Locate the cell with the specified text and output its (x, y) center coordinate. 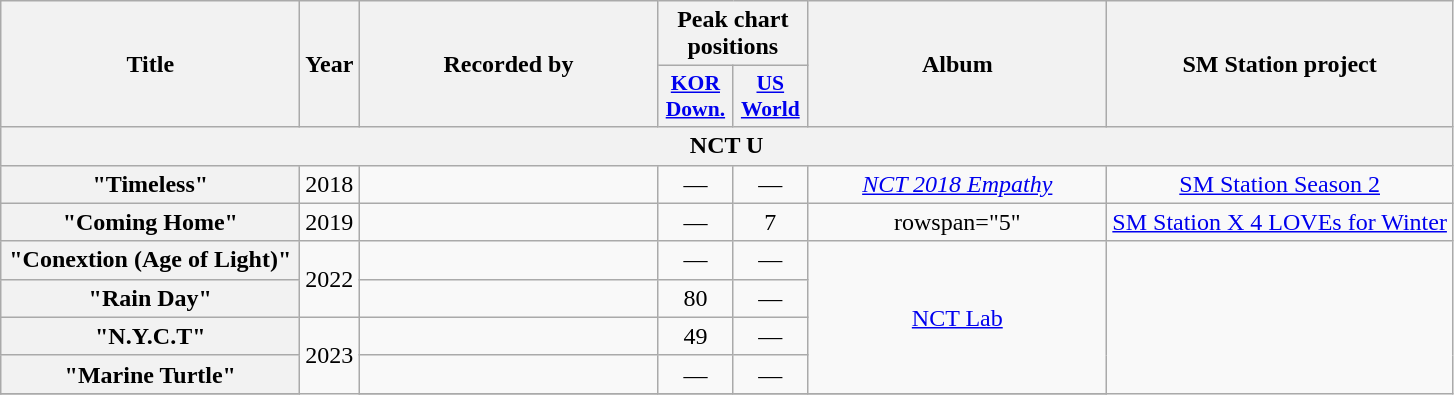
"Timeless" (150, 184)
"N.Y.C.T" (150, 336)
USWorld (770, 96)
Title (150, 64)
NCT U (727, 146)
Recorded by (508, 64)
2019 (330, 222)
NCT 2018 Empathy (958, 184)
"Marine Turtle" (150, 374)
KORDown. (696, 96)
"Conextion (Age of Light)" (150, 260)
SM Station X 4 LOVEs for Winter (1280, 222)
7 (770, 222)
SM Station Season 2 (1280, 184)
80 (696, 298)
Album (958, 64)
NCT Lab (958, 317)
Year (330, 64)
2022 (330, 279)
SM Station project (1280, 64)
2023 (330, 355)
rowspan="5" (958, 222)
Peak chart positions (733, 34)
"Rain Day" (150, 298)
"Coming Home" (150, 222)
49 (696, 336)
2018 (330, 184)
